Pinpoint the cell where the given text exists, returning its [X, Y] midpoint coordinate. 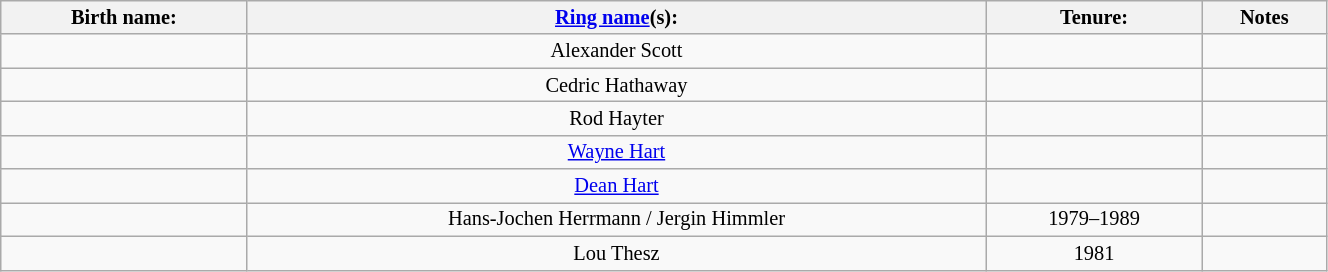
Ring name(s): [616, 17]
Alexander Scott [616, 51]
Tenure: [1094, 17]
Hans-Jochen Herrmann / Jergin Himmler [616, 219]
1979–1989 [1094, 219]
1981 [1094, 253]
Notes [1264, 17]
Wayne Hart [616, 152]
Rod Hayter [616, 118]
Birth name: [124, 17]
Dean Hart [616, 186]
Cedric Hathaway [616, 85]
Lou Thesz [616, 253]
